Provide the (x, y) coordinate of the cell's center where the given text is located.  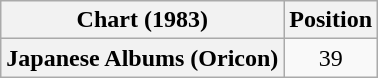
Position (331, 20)
39 (331, 58)
Japanese Albums (Oricon) (142, 58)
Chart (1983) (142, 20)
